Scan for the cell matching the given text and deliver its [x, y] coordinate at center. 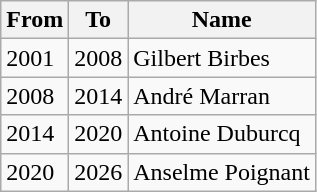
Name [222, 20]
Gilbert Birbes [222, 58]
2026 [98, 172]
André Marran [222, 96]
To [98, 20]
Anselme Poignant [222, 172]
2001 [35, 58]
Antoine Duburcq [222, 134]
From [35, 20]
